Provide the (X, Y) coordinate of the cell's center where the given text is located.  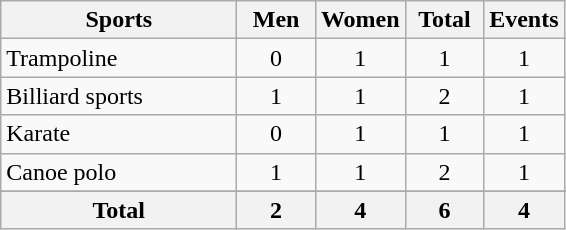
Women (360, 20)
Men (276, 20)
Sports (119, 20)
Events (524, 20)
Trampoline (119, 58)
Canoe polo (119, 172)
Karate (119, 134)
6 (444, 210)
Billiard sports (119, 96)
